Extract the [x, y] coordinate from the center of the cell holding the provided text.  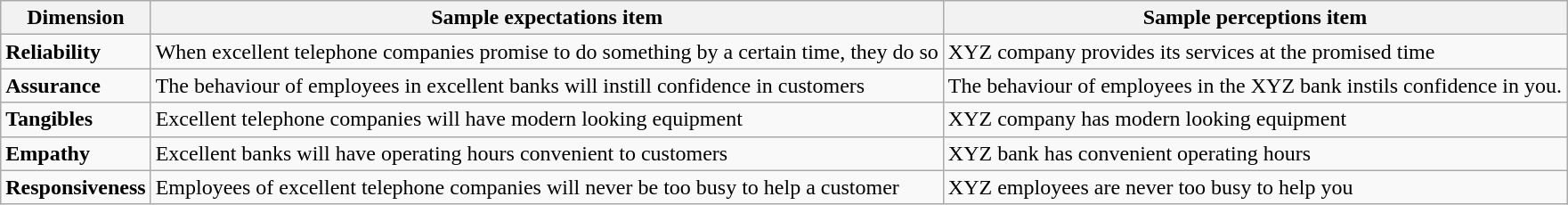
When excellent telephone companies promise to do something by a certain time, they do so [547, 52]
Reliability [76, 52]
XYZ company has modern looking equipment [1255, 119]
Dimension [76, 18]
The behaviour of employees in excellent banks will instill confidence in customers [547, 86]
Tangibles [76, 119]
Empathy [76, 153]
Employees of excellent telephone companies will never be too busy to help a customer [547, 187]
Excellent banks will have operating hours convenient to customers [547, 153]
Responsiveness [76, 187]
Sample perceptions item [1255, 18]
XYZ bank has convenient operating hours [1255, 153]
Sample expectations item [547, 18]
The behaviour of employees in the XYZ bank instils confidence in you. [1255, 86]
Assurance [76, 86]
Excellent telephone companies will have modern looking equipment [547, 119]
XYZ employees are never too busy to help you [1255, 187]
XYZ company provides its services at the promised time [1255, 52]
